Pinpoint the cell where the given text exists, returning its [X, Y] midpoint coordinate. 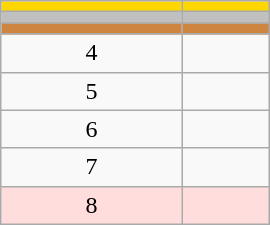
5 [92, 91]
8 [92, 205]
7 [92, 167]
4 [92, 53]
6 [92, 129]
